Identify which cell holds the provided text, then report its (X, Y) central coordinate. 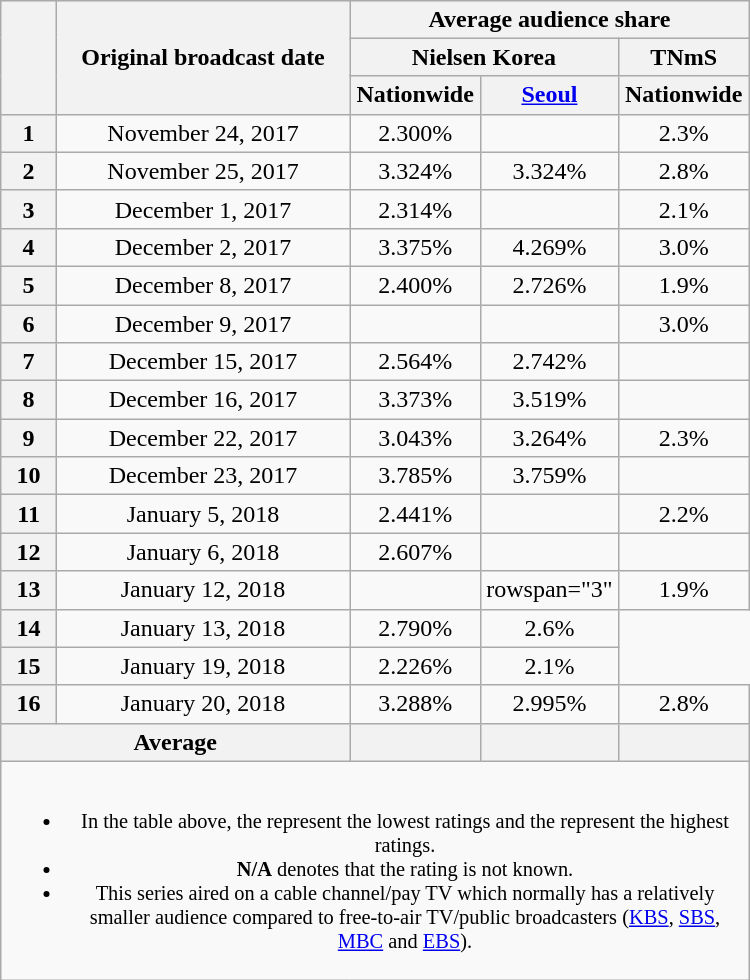
2.564% (416, 362)
rowspan="3" (550, 590)
Average (176, 742)
January 6, 2018 (202, 552)
2.2% (684, 514)
7 (29, 362)
3.375% (416, 247)
December 9, 2017 (202, 323)
Nielsen Korea (484, 57)
2.226% (416, 666)
13 (29, 590)
2.314% (416, 209)
11 (29, 514)
2.726% (550, 285)
15 (29, 666)
10 (29, 476)
January 5, 2018 (202, 514)
2.400% (416, 285)
Average audience share (550, 19)
Original broadcast date (202, 57)
2.607% (416, 552)
3.785% (416, 476)
December 22, 2017 (202, 438)
November 24, 2017 (202, 133)
January 12, 2018 (202, 590)
December 15, 2017 (202, 362)
December 23, 2017 (202, 476)
January 20, 2018 (202, 704)
1 (29, 133)
2.790% (416, 628)
8 (29, 400)
2.995% (550, 704)
2.742% (550, 362)
3.519% (550, 400)
9 (29, 438)
2.300% (416, 133)
3.264% (550, 438)
Seoul (550, 95)
TNmS (684, 57)
6 (29, 323)
4.269% (550, 247)
3.373% (416, 400)
2.441% (416, 514)
4 (29, 247)
3.043% (416, 438)
3.759% (550, 476)
2 (29, 171)
5 (29, 285)
16 (29, 704)
December 16, 2017 (202, 400)
December 8, 2017 (202, 285)
14 (29, 628)
12 (29, 552)
January 19, 2018 (202, 666)
December 2, 2017 (202, 247)
2.6% (550, 628)
3 (29, 209)
January 13, 2018 (202, 628)
3.288% (416, 704)
December 1, 2017 (202, 209)
November 25, 2017 (202, 171)
